For the text-containing cell, return its midpoint in [x, y] coordinate format. 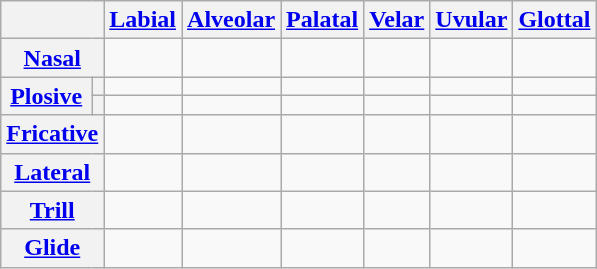
Trill [52, 210]
Glide [52, 248]
Lateral [52, 172]
Labial [143, 20]
Glottal [554, 20]
Nasal [52, 58]
Uvular [472, 20]
Plosive [46, 96]
Alveolar [232, 20]
Velar [397, 20]
Fricative [52, 134]
Palatal [322, 20]
